Return the (X, Y) coordinate for the center point of the cell that contains the specified text.  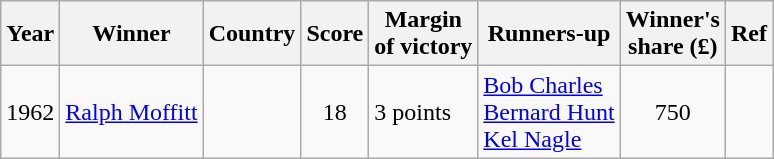
Country (252, 34)
1962 (30, 112)
Score (335, 34)
Ralph Moffitt (132, 112)
Marginof victory (424, 34)
Bob Charles Bernard Hunt Kel Nagle (549, 112)
Runners-up (549, 34)
Winner'sshare (£) (672, 34)
Ref (748, 34)
Winner (132, 34)
3 points (424, 112)
18 (335, 112)
750 (672, 112)
Year (30, 34)
